Scan for the cell matching the given text and deliver its (X, Y) coordinate at center. 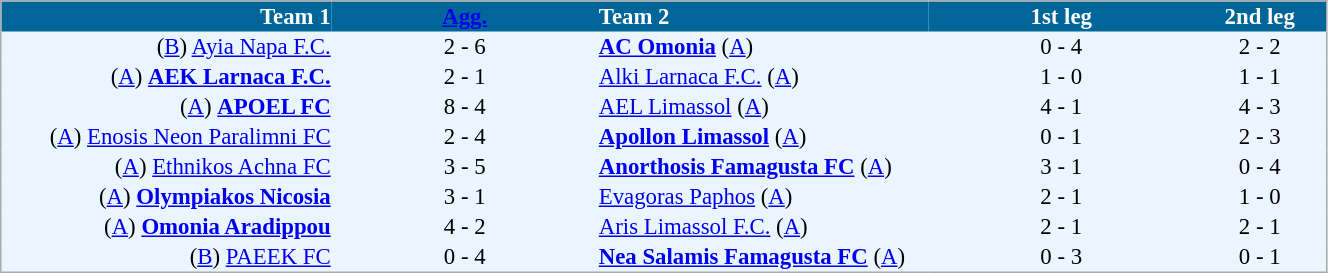
2 - 2 (1260, 47)
AEL Limassol (A) (762, 107)
(A) Enosis Neon Paralimni FC (166, 137)
(B) PAEEK FC (166, 257)
Apollon Limassol (A) (762, 137)
4 - 3 (1260, 107)
(A) Olympiakos Nicosia (166, 197)
(B) Ayia Napa F.C. (166, 47)
2 - 4 (464, 137)
(A) Omonia Aradippou (166, 227)
Agg. (464, 16)
2 - 3 (1260, 137)
3 - 5 (464, 167)
1st leg (1062, 16)
Aris Limassol F.C. (A) (762, 227)
8 - 4 (464, 107)
2nd leg (1260, 16)
Nea Salamis Famagusta FC (A) (762, 257)
Team 1 (166, 16)
Anorthosis Famagusta FC (A) (762, 167)
4 - 1 (1062, 107)
0 - 3 (1062, 257)
(A) APOEL FC (166, 107)
1 - 1 (1260, 77)
(A) AEK Larnaca F.C. (166, 77)
Evagoras Paphos (A) (762, 197)
AC Omonia (A) (762, 47)
4 - 2 (464, 227)
Team 2 (762, 16)
2 - 6 (464, 47)
Alki Larnaca F.C. (A) (762, 77)
(A) Ethnikos Achna FC (166, 167)
